Find where the given text appears and provide that cell's center as (x, y) coordinate. 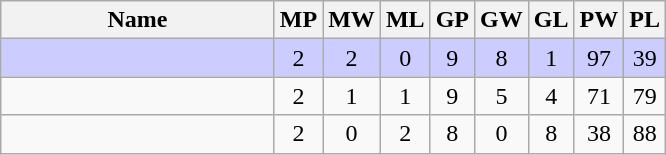
88 (645, 134)
PL (645, 20)
97 (599, 58)
4 (551, 96)
GL (551, 20)
MW (352, 20)
39 (645, 58)
MP (298, 20)
5 (502, 96)
GW (502, 20)
71 (599, 96)
Name (138, 20)
79 (645, 96)
ML (405, 20)
GP (452, 20)
PW (599, 20)
38 (599, 134)
